Pinpoint the cell where the given text exists, returning its [X, Y] midpoint coordinate. 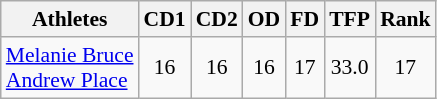
Melanie BruceAndrew Place [70, 68]
OD [264, 19]
CD2 [217, 19]
33.0 [350, 68]
Athletes [70, 19]
Rank [406, 19]
CD1 [165, 19]
FD [304, 19]
TFP [350, 19]
